Identify which cell holds the provided text, then report its (x, y) central coordinate. 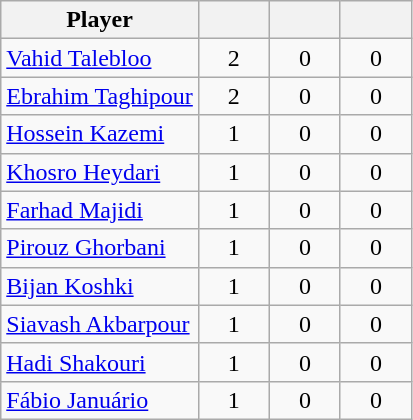
Bijan Koshki (100, 286)
Hossein Kazemi (100, 134)
Fábio Januário (100, 400)
Hadi Shakouri (100, 362)
Vahid Talebloo (100, 58)
Ebrahim Taghipour (100, 96)
Farhad Majidi (100, 210)
Khosro Heydari (100, 172)
Siavash Akbarpour (100, 324)
Player (100, 20)
Pirouz Ghorbani (100, 248)
